From the cell containing the given text, extract its center point as (x, y) coordinate. 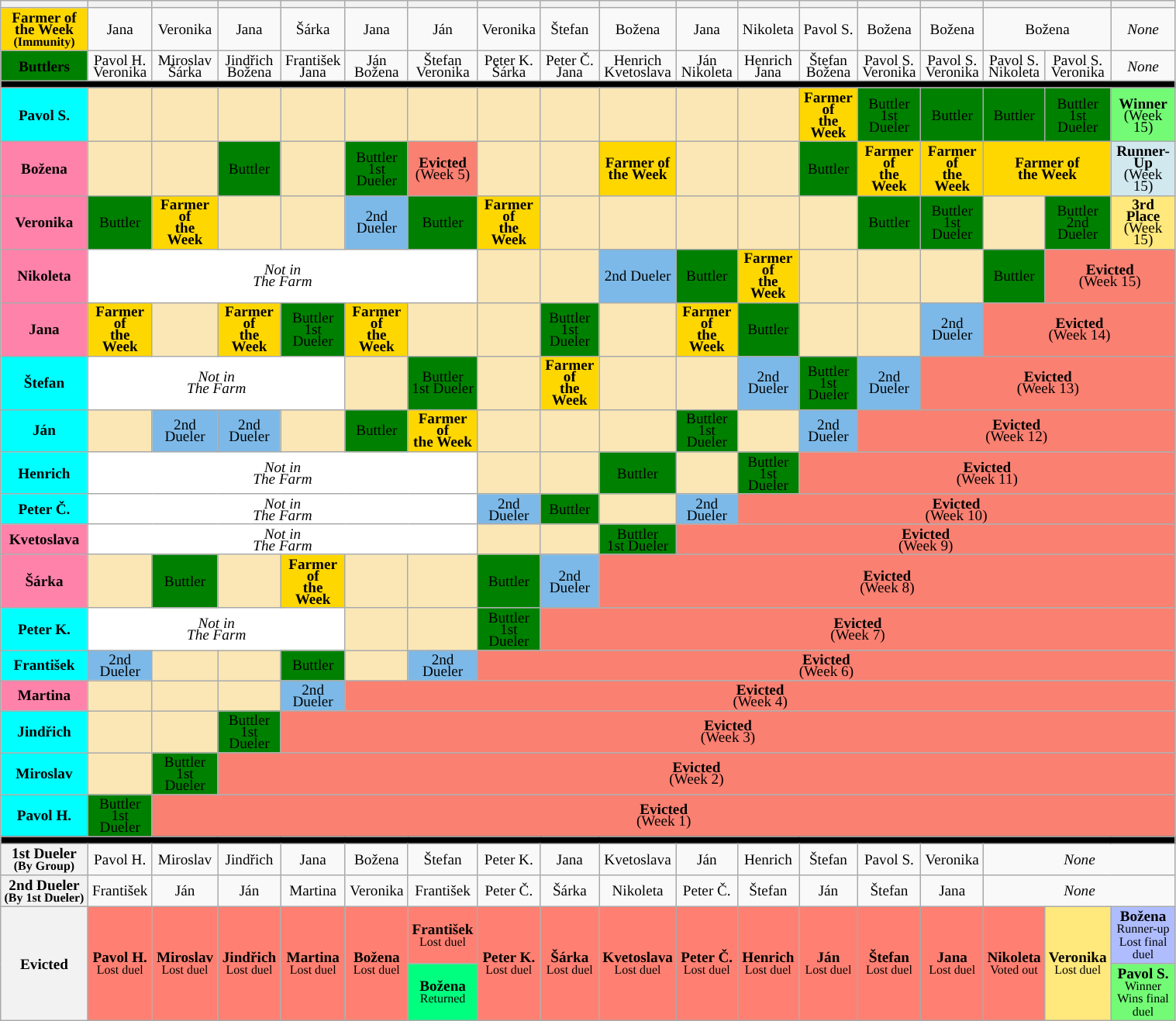
ŠtefanLost duel (888, 963)
Evicted (Week 5) (442, 169)
JindřichLost duel (250, 963)
Evicted (44, 963)
JánLost duel (829, 963)
1st Dueler(By Group) (44, 859)
MiroslavLost duel (185, 963)
JánNikoleta (707, 65)
Buttlers (44, 65)
Pavol H.Lost duel (119, 963)
Peter K.Lost duel (509, 963)
HenrichLost duel (768, 963)
JanaLost duel (952, 963)
NikoletaVoted out (1014, 963)
BoženaLost duel (377, 963)
Evicted (Week 3) (728, 732)
2nd Dueler(By 1st Dueler) (44, 892)
JánBožena (377, 65)
BoženaRunner-upLost final duel (1143, 935)
Evicted (Week 13) (1048, 383)
ŠtefanVeronika (442, 65)
Pavol S.WinnerWins final duel (1143, 992)
HenrichJana (768, 65)
BoženaReturned (442, 992)
Evicted (Week 8) (887, 581)
Peter Č.Lost duel (707, 963)
Evicted (Week 15) (1110, 276)
KvetoslavaLost duel (638, 963)
Evicted (Week 14) (1079, 329)
Buttler2nd Dueler (1078, 222)
ŠtefanBožena (829, 65)
Peter Č.Jana (570, 65)
MartinaLost duel (313, 963)
HenrichKvetoslava (638, 65)
3rd Place (Week 15) (1143, 222)
JindřichBožena (250, 65)
Winner (Week 15) (1143, 115)
MiroslavŠárka (185, 65)
Evicted (Week 9) (926, 540)
Evicted (Week 2) (696, 774)
Evicted (Week 7) (857, 629)
Peter K.Šárka (509, 65)
Pavol H.Veronika (119, 65)
Pavol S.Nikoleta (1014, 65)
Evicted (Week 12) (1016, 430)
Evicted (Week 1) (664, 816)
FrantišekJana (313, 65)
Farmer of the Week(Immunity) (44, 29)
FrantišekLost duel (442, 935)
Evicted (Week 6) (826, 665)
Evicted (Week 11) (988, 473)
ŠárkaLost duel (570, 963)
Evicted (Week 4) (760, 695)
VeronikaLost duel (1078, 963)
Evicted (Week 10) (957, 509)
Runner-Up (Week 15) (1143, 169)
